Output the [x, y] coordinate of the center of the cell containing the given text.  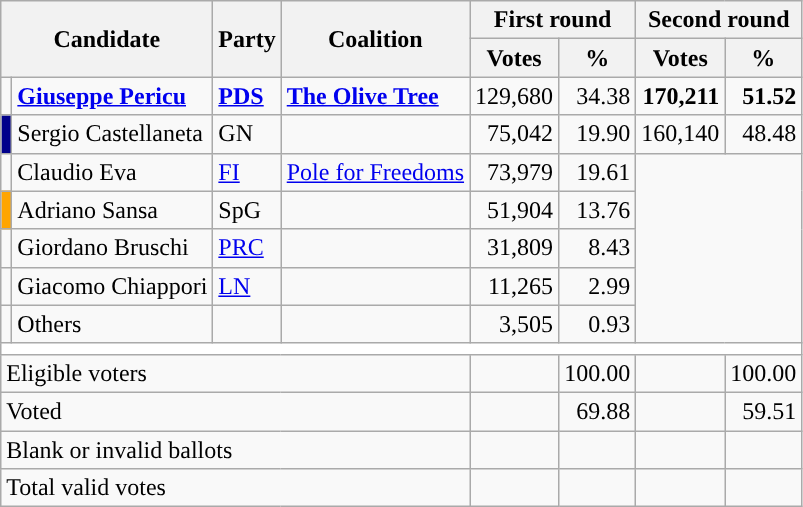
160,140 [680, 134]
Pole for Freedoms [375, 172]
LN [247, 286]
73,979 [514, 172]
69.88 [598, 411]
FI [247, 172]
2.99 [598, 286]
GN [247, 134]
75,042 [514, 134]
Sergio Castellaneta [112, 134]
Giuseppe Pericu [112, 96]
170,211 [680, 96]
51.52 [764, 96]
Blank or invalid ballots [236, 449]
PDS [247, 96]
3,505 [514, 324]
8.43 [598, 248]
Party [247, 39]
Eligible voters [236, 373]
11,265 [514, 286]
51,904 [514, 210]
Coalition [375, 39]
19.90 [598, 134]
129,680 [514, 96]
Claudio Eva [112, 172]
48.48 [764, 134]
PRC [247, 248]
SpG [247, 210]
Giacomo Chiappori [112, 286]
19.61 [598, 172]
0.93 [598, 324]
Total valid votes [236, 488]
34.38 [598, 96]
Others [112, 324]
Second round [719, 20]
First round [553, 20]
31,809 [514, 248]
Adriano Sansa [112, 210]
Giordano Bruschi [112, 248]
Candidate [107, 39]
13.76 [598, 210]
The Olive Tree [375, 96]
59.51 [764, 411]
Voted [236, 411]
